For the text-containing cell, return its midpoint in (X, Y) coordinate format. 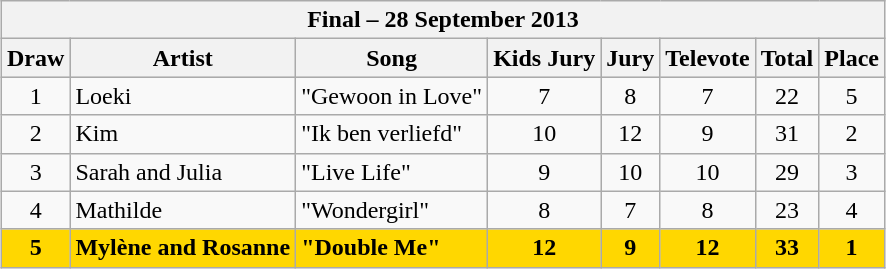
"Wondergirl" (392, 210)
Artist (183, 58)
29 (787, 172)
"Ik ben verliefd" (392, 134)
Total (787, 58)
23 (787, 210)
Draw (36, 58)
"Double Me" (392, 248)
Final – 28 September 2013 (444, 20)
Song (392, 58)
"Gewoon in Love" (392, 96)
Televote (708, 58)
22 (787, 96)
Mylène and Rosanne (183, 248)
Mathilde (183, 210)
Kim (183, 134)
Sarah and Julia (183, 172)
Loeki (183, 96)
Jury (630, 58)
Kids Jury (544, 58)
31 (787, 134)
Place (852, 58)
33 (787, 248)
"Live Life" (392, 172)
